Locate the cell with the specified text and output its (x, y) center coordinate. 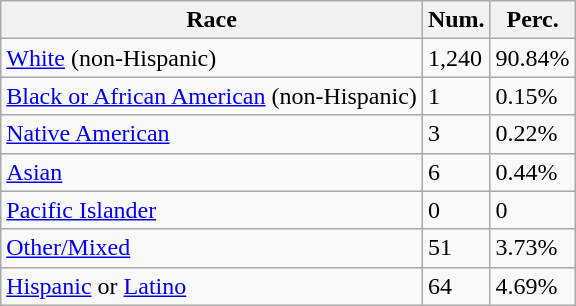
Perc. (532, 20)
Race (212, 20)
0.22% (532, 134)
Native American (212, 134)
64 (456, 286)
Asian (212, 172)
Other/Mixed (212, 248)
0.44% (532, 172)
1 (456, 96)
3 (456, 134)
4.69% (532, 286)
Num. (456, 20)
3.73% (532, 248)
Black or African American (non-Hispanic) (212, 96)
Pacific Islander (212, 210)
90.84% (532, 58)
51 (456, 248)
0.15% (532, 96)
White (non-Hispanic) (212, 58)
1,240 (456, 58)
Hispanic or Latino (212, 286)
6 (456, 172)
